Return the (X, Y) coordinate for the center point of the cell that contains the specified text.  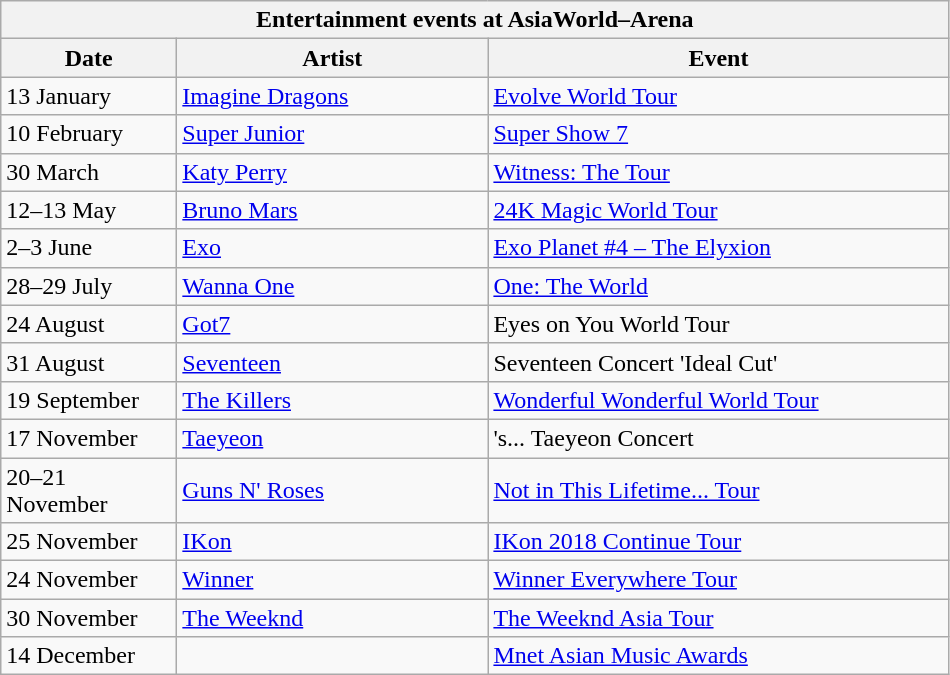
Guns N' Roses (332, 490)
28–29 July (89, 286)
Exo (332, 248)
's... Taeyeon Concert (718, 438)
Imagine Dragons (332, 96)
Eyes on You World Tour (718, 324)
24 August (89, 324)
Date (89, 58)
13 January (89, 96)
Katy Perry (332, 172)
17 November (89, 438)
Evolve World Tour (718, 96)
19 September (89, 400)
Got7 (332, 324)
The Weeknd (332, 618)
24 November (89, 580)
Seventeen (332, 362)
24K Magic World Tour (718, 210)
Exo Planet #4 – The Elyxion (718, 248)
Entertainment events at AsiaWorld–Arena (475, 20)
Taeyeon (332, 438)
Bruno Mars (332, 210)
Wanna One (332, 286)
31 August (89, 362)
30 March (89, 172)
Wonderful Wonderful World Tour (718, 400)
20–21 November (89, 490)
14 December (89, 656)
Not in This Lifetime... Tour (718, 490)
Artist (332, 58)
30 November (89, 618)
10 February (89, 134)
12–13 May (89, 210)
Winner (332, 580)
Mnet Asian Music Awards (718, 656)
Super Show 7 (718, 134)
Event (718, 58)
The Killers (332, 400)
Witness: The Tour (718, 172)
IKon (332, 542)
The Weeknd Asia Tour (718, 618)
Seventeen Concert 'Ideal Cut' (718, 362)
Super Junior (332, 134)
2–3 June (89, 248)
IKon 2018 Continue Tour (718, 542)
One: The World (718, 286)
25 November (89, 542)
Winner Everywhere Tour (718, 580)
